Search for the cell housing the specified text and yield its (X, Y) center coordinate. 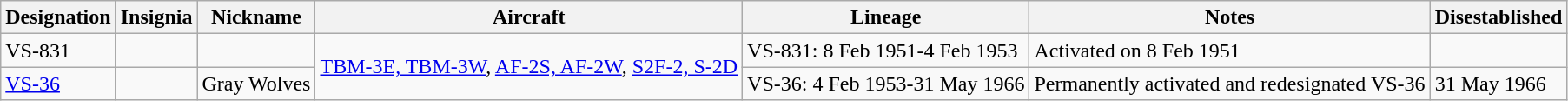
31 May 1966 (1499, 84)
VS-36 (58, 84)
Disestablished (1499, 17)
VS-36: 4 Feb 1953-31 May 1966 (886, 84)
Aircraft (529, 17)
Insignia (156, 17)
TBM-3E, TBM-3W, AF-2S, AF-2W, S2F-2, S-2D (529, 67)
Activated on 8 Feb 1951 (1230, 50)
Notes (1230, 17)
VS-831 (58, 50)
Designation (58, 17)
Nickname (256, 17)
VS-831: 8 Feb 1951-4 Feb 1953 (886, 50)
Permanently activated and redesignated VS-36 (1230, 84)
Lineage (886, 17)
Gray Wolves (256, 84)
